Scan for the cell matching the given text and deliver its (X, Y) coordinate at center. 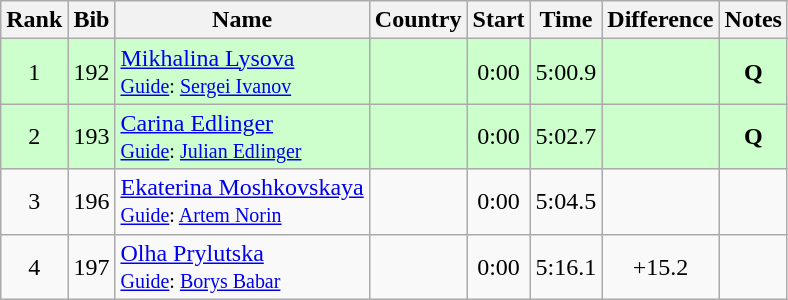
Bib (92, 20)
197 (92, 266)
3 (34, 202)
5:16.1 (566, 266)
Country (418, 20)
Time (566, 20)
Rank (34, 20)
Name (242, 20)
5:02.7 (566, 136)
Mikhalina LysovaGuide: Sergei Ivanov (242, 72)
Difference (660, 20)
+15.2 (660, 266)
1 (34, 72)
Notes (753, 20)
193 (92, 136)
5:00.9 (566, 72)
196 (92, 202)
192 (92, 72)
Olha PrylutskaGuide: Borys Babar (242, 266)
2 (34, 136)
Start (498, 20)
5:04.5 (566, 202)
Ekaterina MoshkovskayaGuide: Artem Norin (242, 202)
4 (34, 266)
Carina EdlingerGuide: Julian Edlinger (242, 136)
